Detect which cell encompasses the target text, then output its [x, y] center coordinate. 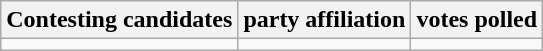
votes polled [477, 20]
Contesting candidates [120, 20]
party affiliation [324, 20]
